Return [X, Y] of the center of cell containing provided text 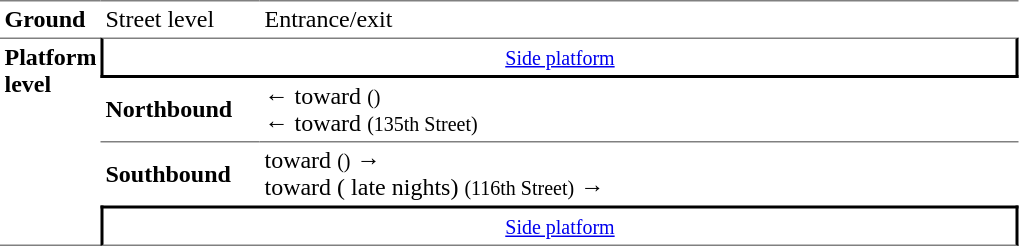
Southbound [180, 174]
Northbound [180, 110]
Street level [180, 19]
toward () → toward ( late nights) (116th Street) → [640, 174]
Platform level [50, 142]
Entrance/exit [640, 19]
Ground [50, 19]
← toward ()← toward (135th Street) [640, 110]
